Scan for the cell matching the given text and deliver its (X, Y) coordinate at center. 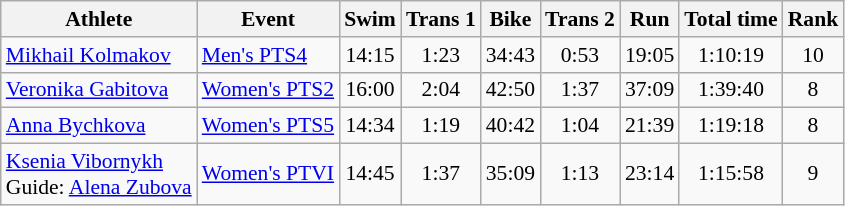
Swim (370, 19)
Run (650, 19)
23:14 (650, 174)
Men's PTS4 (268, 55)
1:13 (580, 174)
1:15:58 (730, 174)
35:09 (510, 174)
19:05 (650, 55)
40:42 (510, 126)
14:34 (370, 126)
0:53 (580, 55)
14:45 (370, 174)
Women's PTS2 (268, 90)
1:23 (441, 55)
Rank (814, 19)
Total time (730, 19)
10 (814, 55)
Women's PTVI (268, 174)
Ksenia VibornykhGuide: Alena Zubova (99, 174)
Trans 2 (580, 19)
16:00 (370, 90)
1:19 (441, 126)
21:39 (650, 126)
1:39:40 (730, 90)
42:50 (510, 90)
Veronika Gabitova (99, 90)
Women's PTS5 (268, 126)
14:15 (370, 55)
Trans 1 (441, 19)
1:04 (580, 126)
2:04 (441, 90)
37:09 (650, 90)
Bike (510, 19)
9 (814, 174)
34:43 (510, 55)
Anna Bychkova (99, 126)
1:19:18 (730, 126)
1:10:19 (730, 55)
Event (268, 19)
Athlete (99, 19)
Mikhail Kolmakov (99, 55)
